Search for the cell housing the specified text and yield its [X, Y] center coordinate. 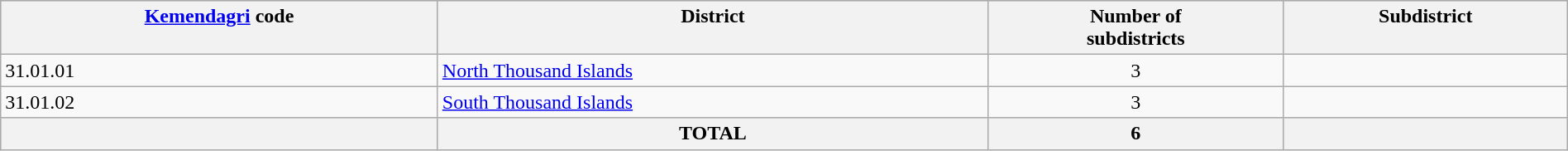
South Thousand Islands [713, 102]
North Thousand Islands [713, 71]
6 [1135, 134]
Number ofsubdistricts [1135, 28]
Kemendagri code [220, 28]
TOTAL [713, 134]
31.01.01 [220, 71]
Subdistrict [1426, 28]
District [713, 28]
31.01.02 [220, 102]
